For the text-containing cell, return its midpoint in [X, Y] coordinate format. 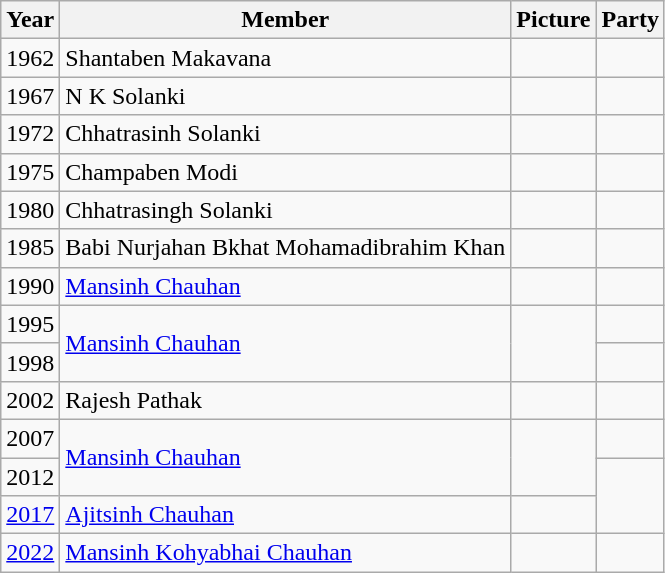
N K Solanki [286, 96]
Shantaben Makavana [286, 58]
Chhatrasinh Solanki [286, 134]
2022 [30, 553]
1967 [30, 96]
2002 [30, 400]
2017 [30, 515]
Babi Nurjahan Bkhat Mohamadibrahim Khan [286, 248]
Chhatrasingh Solanki [286, 210]
2012 [30, 477]
Party [630, 20]
1990 [30, 286]
1972 [30, 134]
Ajitsinh Chauhan [286, 515]
Member [286, 20]
Champaben Modi [286, 172]
1995 [30, 324]
1962 [30, 58]
Mansinh Kohyabhai Chauhan [286, 553]
Picture [554, 20]
1998 [30, 362]
Rajesh Pathak [286, 400]
Year [30, 20]
1975 [30, 172]
1980 [30, 210]
2007 [30, 438]
1985 [30, 248]
